Determine the [X, Y] coordinate at the center of the cell enclosing the given text.  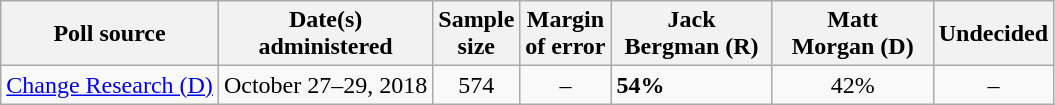
Samplesize [476, 34]
Change Research (D) [110, 85]
Date(s)administered [325, 34]
Poll source [110, 34]
Marginof error [566, 34]
Undecided [993, 34]
October 27–29, 2018 [325, 85]
54% [692, 85]
42% [852, 85]
574 [476, 85]
MattMorgan (D) [852, 34]
JackBergman (R) [692, 34]
